Output the (x, y) coordinate of the center of the cell containing the given text.  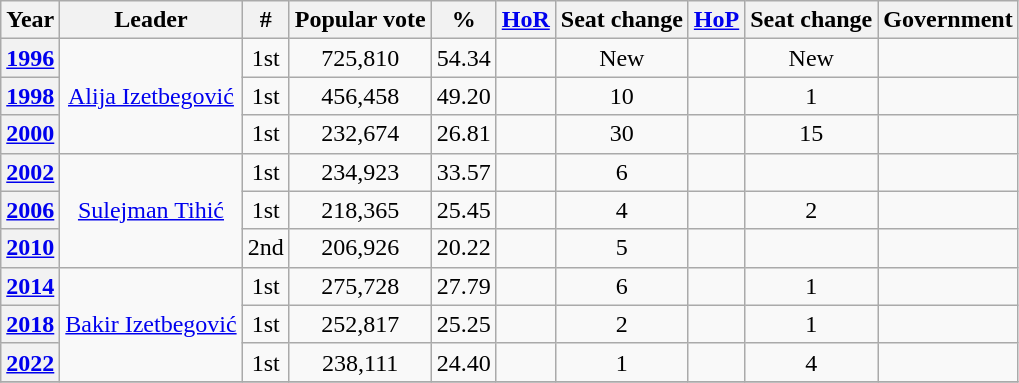
2018 (30, 324)
232,674 (360, 134)
5 (622, 248)
HoR (526, 20)
2nd (266, 248)
2000 (30, 134)
234,923 (360, 172)
27.79 (464, 286)
49.20 (464, 96)
Alija Izetbegović (151, 96)
238,111 (360, 362)
30 (622, 134)
1998 (30, 96)
2022 (30, 362)
Government (948, 20)
1996 (30, 58)
2014 (30, 286)
275,728 (360, 286)
Year (30, 20)
218,365 (360, 210)
10 (622, 96)
% (464, 20)
Leader (151, 20)
# (266, 20)
25.45 (464, 210)
2010 (30, 248)
Bakir Izetbegović (151, 324)
HoP (716, 20)
26.81 (464, 134)
Popular vote (360, 20)
25.25 (464, 324)
2002 (30, 172)
456,458 (360, 96)
2006 (30, 210)
Sulejman Tihić (151, 210)
20.22 (464, 248)
54.34 (464, 58)
252,817 (360, 324)
725,810 (360, 58)
206,926 (360, 248)
33.57 (464, 172)
15 (812, 134)
24.40 (464, 362)
